Output the (X, Y) coordinate of the center of the cell containing the given text.  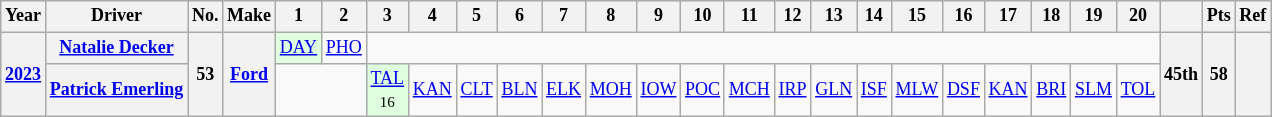
CLT (476, 90)
1 (298, 16)
45th (1182, 74)
MCH (749, 90)
18 (1052, 16)
8 (610, 16)
DAY (298, 48)
POC (703, 90)
14 (874, 16)
SLM (1094, 90)
3 (387, 16)
20 (1138, 16)
Pts (1218, 16)
GLN (834, 90)
MLW (916, 90)
4 (432, 16)
PHO (344, 48)
BRI (1052, 90)
Natalie Decker (116, 48)
2023 (24, 74)
7 (564, 16)
IOW (658, 90)
53 (206, 74)
2 (344, 16)
TAL16 (387, 90)
9 (658, 16)
DSF (964, 90)
BLN (520, 90)
Driver (116, 16)
ELK (564, 90)
TOL (1138, 90)
No. (206, 16)
17 (1008, 16)
Make (250, 16)
58 (1218, 74)
11 (749, 16)
ISF (874, 90)
16 (964, 16)
IRP (792, 90)
Ford (250, 74)
15 (916, 16)
Year (24, 16)
10 (703, 16)
6 (520, 16)
19 (1094, 16)
13 (834, 16)
5 (476, 16)
Ref (1253, 16)
Patrick Emerling (116, 90)
MOH (610, 90)
12 (792, 16)
